Detect which cell encompasses the target text, then output its [X, Y] center coordinate. 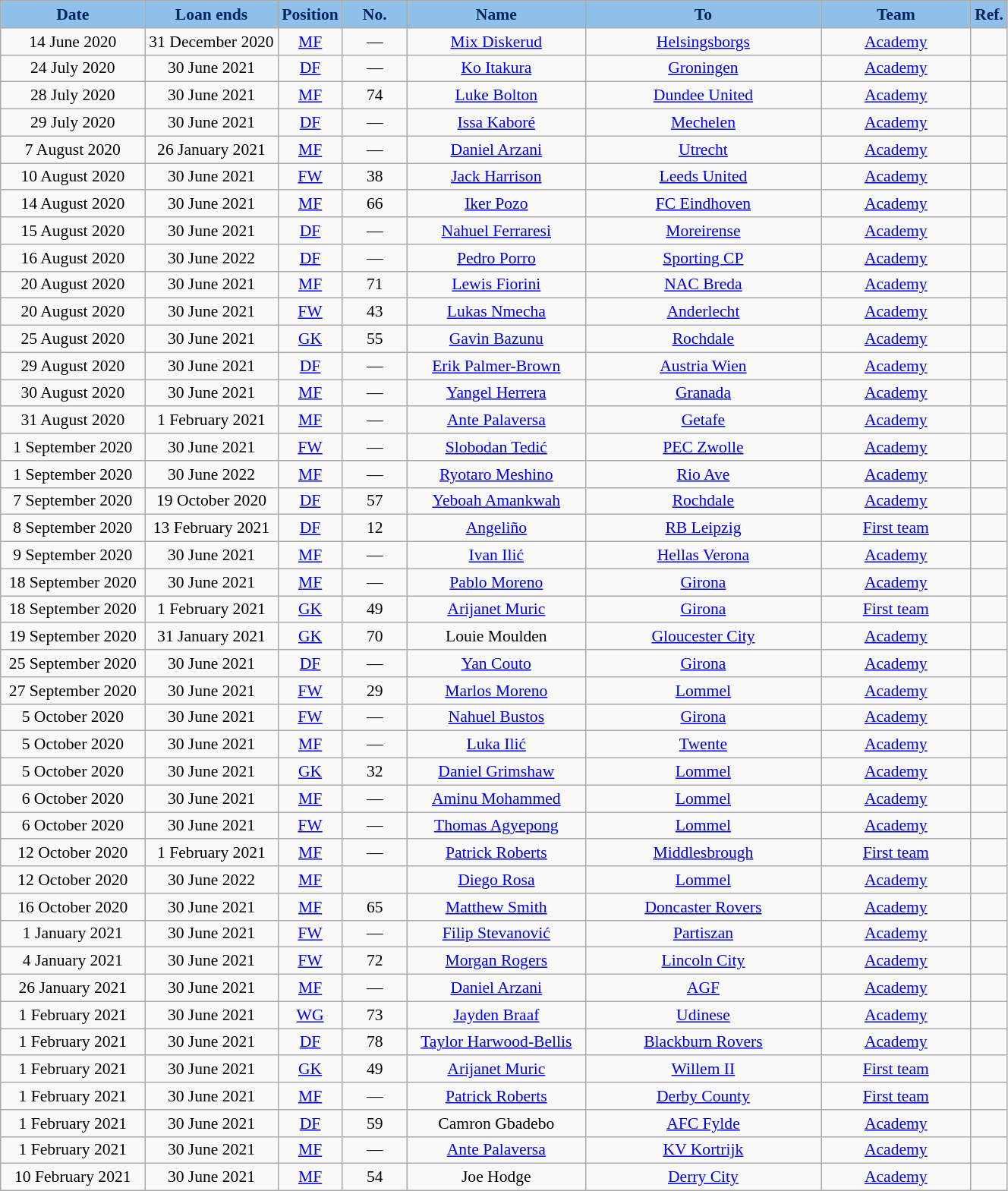
Angeliño [496, 528]
Doncaster Rovers [703, 907]
57 [375, 501]
73 [375, 1015]
Yeboah Amankwah [496, 501]
7 August 2020 [73, 150]
Lewis Fiorini [496, 285]
Date [73, 14]
Name [496, 14]
Moreirense [703, 231]
30 August 2020 [73, 393]
31 January 2021 [211, 637]
12 [375, 528]
Udinese [703, 1015]
Aminu Mohammed [496, 799]
PEC Zwolle [703, 447]
KV Kortrijk [703, 1150]
Team [896, 14]
Lincoln City [703, 961]
16 October 2020 [73, 907]
FC Eindhoven [703, 204]
65 [375, 907]
8 September 2020 [73, 528]
RB Leipzig [703, 528]
16 August 2020 [73, 258]
Diego Rosa [496, 880]
25 September 2020 [73, 663]
66 [375, 204]
Willem II [703, 1070]
Camron Gbadebo [496, 1123]
27 September 2020 [73, 691]
WG [310, 1015]
Luka Ilić [496, 745]
Pablo Moreno [496, 582]
Blackburn Rovers [703, 1042]
Slobodan Tedić [496, 447]
38 [375, 177]
4 January 2021 [73, 961]
Nahuel Bustos [496, 717]
10 February 2021 [73, 1177]
Marlos Moreno [496, 691]
24 July 2020 [73, 68]
Lukas Nmecha [496, 312]
Dundee United [703, 96]
Derby County [703, 1096]
Ref. [989, 14]
Utrecht [703, 150]
Ko Itakura [496, 68]
54 [375, 1177]
Hellas Verona [703, 556]
Ivan Ilić [496, 556]
Yangel Herrera [496, 393]
1 January 2021 [73, 934]
Iker Pozo [496, 204]
To [703, 14]
74 [375, 96]
Ryotaro Meshino [496, 474]
Thomas Agyepong [496, 826]
Jayden Braaf [496, 1015]
Partiszan [703, 934]
9 September 2020 [73, 556]
Matthew Smith [496, 907]
Derry City [703, 1177]
Gloucester City [703, 637]
19 October 2020 [211, 501]
31 August 2020 [73, 421]
Mix Diskerud [496, 42]
29 August 2020 [73, 366]
Issa Kaboré [496, 123]
Groningen [703, 68]
AFC Fylde [703, 1123]
Daniel Grimshaw [496, 772]
Leeds United [703, 177]
Twente [703, 745]
Sporting CP [703, 258]
Mechelen [703, 123]
Jack Harrison [496, 177]
7 September 2020 [73, 501]
Rio Ave [703, 474]
Getafe [703, 421]
10 August 2020 [73, 177]
No. [375, 14]
Filip Stevanović [496, 934]
15 August 2020 [73, 231]
Morgan Rogers [496, 961]
Granada [703, 393]
19 September 2020 [73, 637]
78 [375, 1042]
55 [375, 339]
Loan ends [211, 14]
13 February 2021 [211, 528]
Taylor Harwood-Bellis [496, 1042]
Middlesbrough [703, 853]
25 August 2020 [73, 339]
Yan Couto [496, 663]
Nahuel Ferraresi [496, 231]
Gavin Bazunu [496, 339]
32 [375, 772]
Helsingsborgs [703, 42]
Pedro Porro [496, 258]
Louie Moulden [496, 637]
NAC Breda [703, 285]
Austria Wien [703, 366]
29 July 2020 [73, 123]
29 [375, 691]
Erik Palmer-Brown [496, 366]
72 [375, 961]
70 [375, 637]
AGF [703, 988]
Joe Hodge [496, 1177]
Position [310, 14]
28 July 2020 [73, 96]
59 [375, 1123]
43 [375, 312]
Anderlecht [703, 312]
Luke Bolton [496, 96]
14 August 2020 [73, 204]
31 December 2020 [211, 42]
14 June 2020 [73, 42]
71 [375, 285]
